For the text-containing cell, return its midpoint in [x, y] coordinate format. 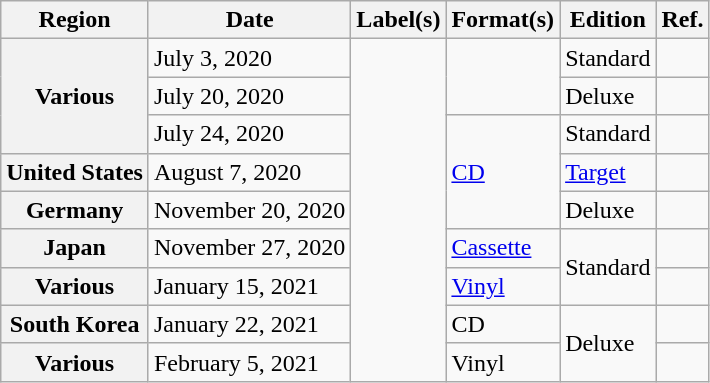
July 20, 2020 [249, 96]
January 15, 2021 [249, 286]
February 5, 2021 [249, 362]
August 7, 2020 [249, 172]
January 22, 2021 [249, 324]
Ref. [682, 20]
July 24, 2020 [249, 134]
Japan [75, 248]
Region [75, 20]
Label(s) [398, 20]
Date [249, 20]
Germany [75, 210]
Format(s) [503, 20]
United States [75, 172]
Edition [608, 20]
November 27, 2020 [249, 248]
November 20, 2020 [249, 210]
July 3, 2020 [249, 58]
South Korea [75, 324]
Target [608, 172]
Cassette [503, 248]
